Locate the cell with the specified text and output its [x, y] center coordinate. 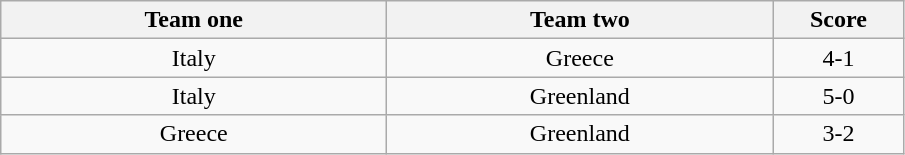
Team one [194, 20]
4-1 [838, 58]
Score [838, 20]
5-0 [838, 96]
3-2 [838, 134]
Team two [580, 20]
